Detect which cell encompasses the target text, then output its [x, y] center coordinate. 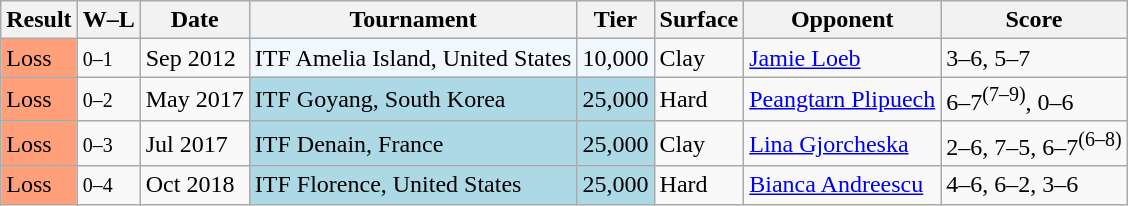
ITF Florence, United States [413, 185]
0–1 [108, 58]
W–L [108, 20]
2–6, 7–5, 6–7(6–8) [1034, 144]
Tournament [413, 20]
ITF Goyang, South Korea [413, 100]
10,000 [616, 58]
4–6, 6–2, 3–6 [1034, 185]
0–2 [108, 100]
Jul 2017 [194, 144]
ITF Amelia Island, United States [413, 58]
6–7(7–9), 0–6 [1034, 100]
May 2017 [194, 100]
0–3 [108, 144]
Lina Gjorcheska [842, 144]
Result [39, 20]
Sep 2012 [194, 58]
Peangtarn Plipuech [842, 100]
Bianca Andreescu [842, 185]
3–6, 5–7 [1034, 58]
Score [1034, 20]
Jamie Loeb [842, 58]
Date [194, 20]
Opponent [842, 20]
Surface [699, 20]
0–4 [108, 185]
Tier [616, 20]
Oct 2018 [194, 185]
ITF Denain, France [413, 144]
